Identify which cell holds the provided text, then report its (X, Y) central coordinate. 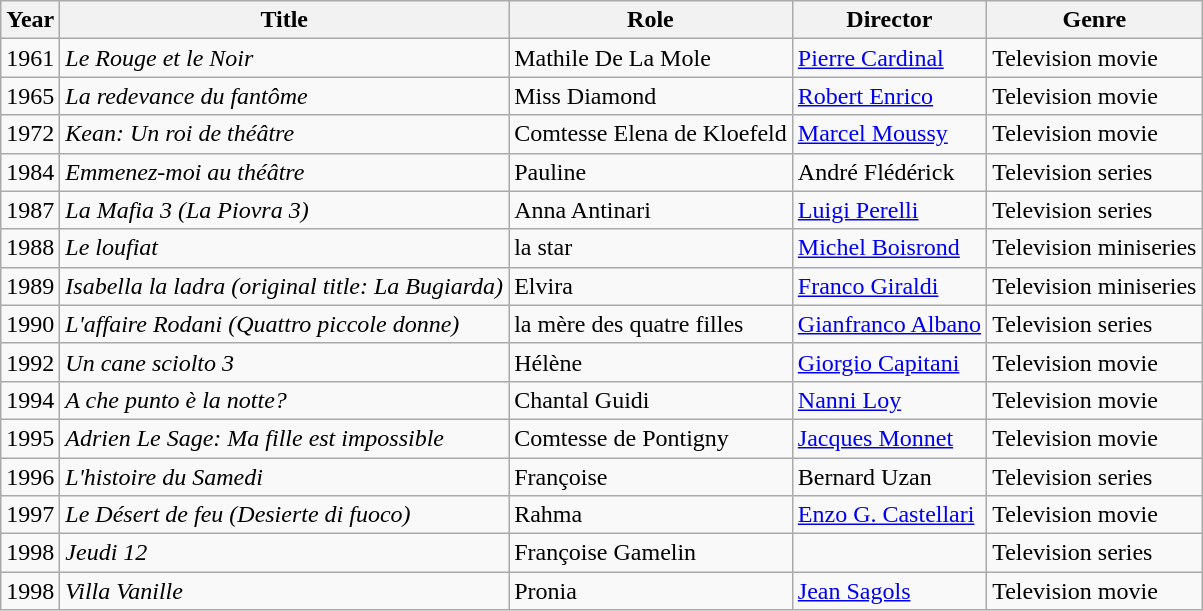
Giorgio Capitani (889, 362)
L'histoire du Samedi (284, 477)
Anna Antinari (651, 210)
1995 (30, 438)
1984 (30, 172)
Françoise (651, 477)
Villa Vanille (284, 591)
Françoise Gamelin (651, 553)
La Mafia 3 (La Piovra 3) (284, 210)
Gianfranco Albano (889, 324)
Le Désert de feu (Desierte di fuoco) (284, 515)
1997 (30, 515)
L'affaire Rodani (Quattro piccole donne) (284, 324)
Director (889, 20)
Michel Boisrond (889, 248)
Le Rouge et le Noir (284, 58)
1987 (30, 210)
1965 (30, 96)
Enzo G. Castellari (889, 515)
A che punto è la notte? (284, 400)
Role (651, 20)
Title (284, 20)
Year (30, 20)
Pronia (651, 591)
Miss Diamond (651, 96)
Adrien Le Sage: Ma fille est impossible (284, 438)
Robert Enrico (889, 96)
Bernard Uzan (889, 477)
Jeudi 12 (284, 553)
Kean: Un roi de théâtre (284, 134)
Luigi Perelli (889, 210)
La redevance du fantôme (284, 96)
Elvira (651, 286)
Isabella la ladra (original title: La Bugiarda) (284, 286)
Emmenez-moi au théâtre (284, 172)
Hélène (651, 362)
1994 (30, 400)
Un cane sciolto 3 (284, 362)
1992 (30, 362)
Le loufiat (284, 248)
1989 (30, 286)
Comtesse de Pontigny (651, 438)
1996 (30, 477)
1988 (30, 248)
Marcel Moussy (889, 134)
la mère des quatre filles (651, 324)
Jacques Monnet (889, 438)
1972 (30, 134)
Franco Giraldi (889, 286)
Jean Sagols (889, 591)
Pierre Cardinal (889, 58)
Pauline (651, 172)
Chantal Guidi (651, 400)
1990 (30, 324)
Genre (1094, 20)
Rahma (651, 515)
Comtesse Elena de Kloefeld (651, 134)
André Flédérick (889, 172)
Mathile De La Mole (651, 58)
Nanni Loy (889, 400)
la star (651, 248)
1961 (30, 58)
